Find where the given text appears and provide that cell's center as [x, y] coordinate. 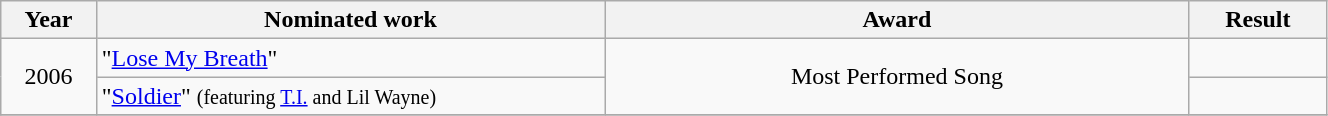
"Soldier" (featuring T.I. and Lil Wayne) [350, 96]
Award [898, 20]
Year [49, 20]
2006 [49, 77]
Result [1258, 20]
Nominated work [350, 20]
"Lose My Breath" [350, 58]
Most Performed Song [898, 77]
